Return the [x, y] coordinate for the center point of the cell that contains the specified text.  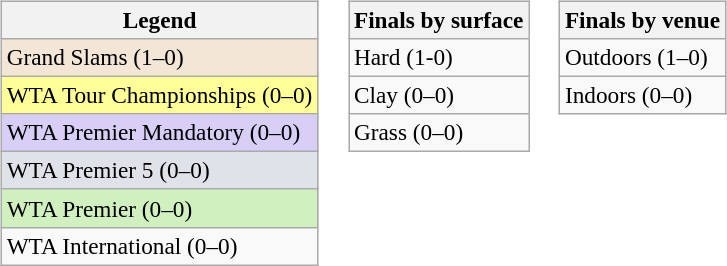
Grass (0–0) [439, 133]
WTA International (0–0) [160, 246]
Grand Slams (1–0) [160, 57]
WTA Tour Championships (0–0) [160, 95]
Indoors (0–0) [642, 95]
WTA Premier Mandatory (0–0) [160, 133]
Clay (0–0) [439, 95]
Finals by venue [642, 20]
Hard (1-0) [439, 57]
WTA Premier (0–0) [160, 208]
Outdoors (1–0) [642, 57]
Finals by surface [439, 20]
Legend [160, 20]
WTA Premier 5 (0–0) [160, 171]
